For the text-containing cell, return its midpoint in [x, y] coordinate format. 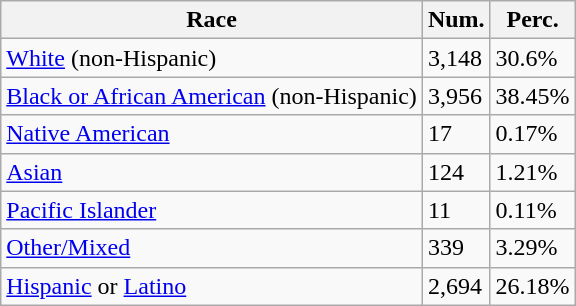
Pacific Islander [212, 210]
Asian [212, 172]
0.11% [532, 210]
17 [456, 134]
Native American [212, 134]
2,694 [456, 286]
Black or African American (non-Hispanic) [212, 96]
30.6% [532, 58]
11 [456, 210]
Race [212, 20]
38.45% [532, 96]
White (non-Hispanic) [212, 58]
3,148 [456, 58]
Perc. [532, 20]
3,956 [456, 96]
0.17% [532, 134]
26.18% [532, 286]
339 [456, 248]
Hispanic or Latino [212, 286]
124 [456, 172]
Num. [456, 20]
1.21% [532, 172]
Other/Mixed [212, 248]
3.29% [532, 248]
